Extract the [X, Y] coordinate from the center of the cell holding the provided text.  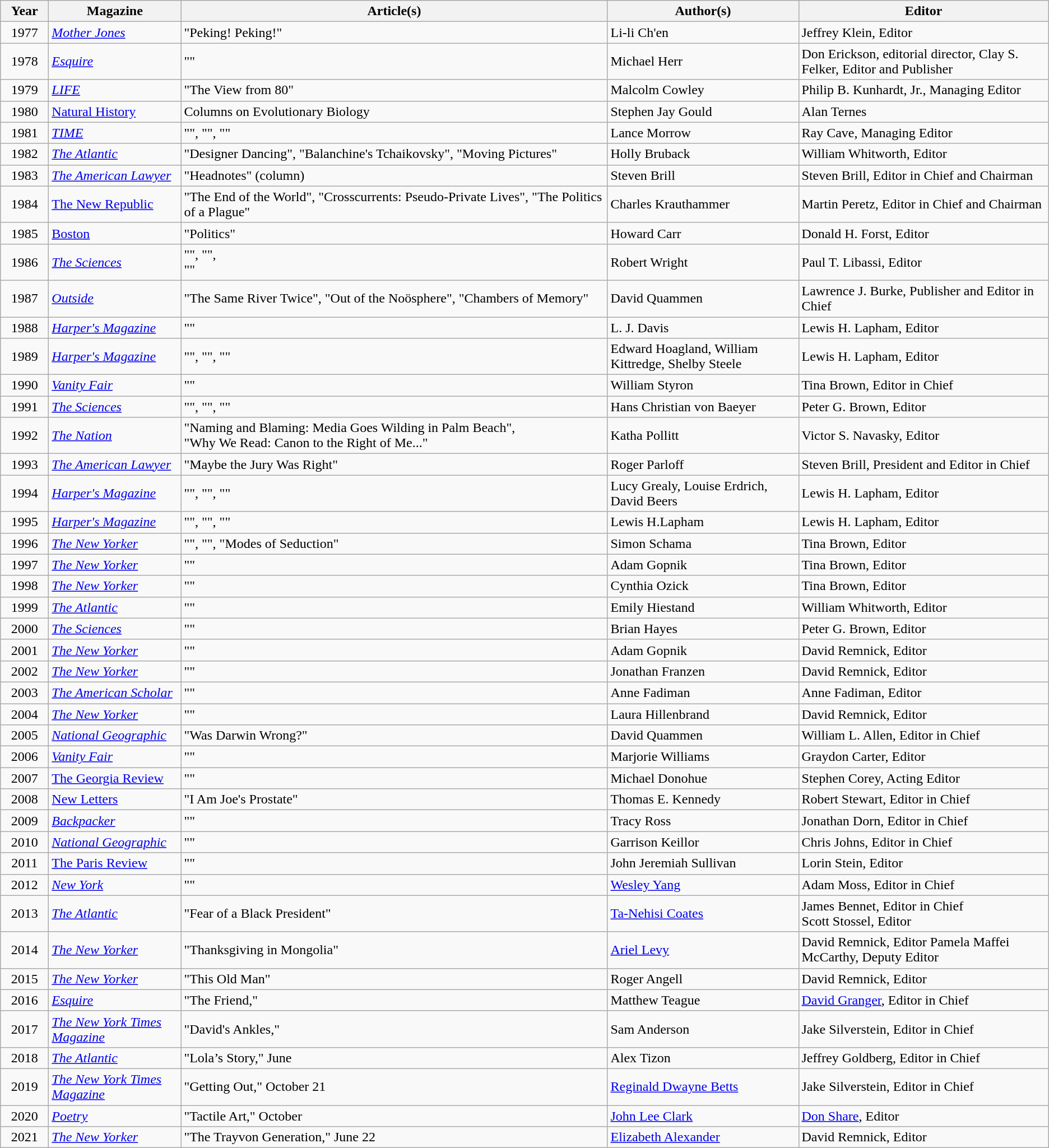
David Granger, Editor in Chief [923, 1000]
Reginald Dwayne Betts [703, 1087]
Cynthia Ozick [703, 586]
Hans Christian von Baeyer [703, 407]
2003 [25, 692]
Natural History [115, 111]
"Tactile Art," October [394, 1116]
Alex Tizon [703, 1058]
Jonathan Dorn, Editor in Chief [923, 821]
1977 [25, 32]
"Peking! Peking!" [394, 32]
"Fear of a Black President" [394, 913]
David Remnick, Editor Pamela Maffei McCarthy, Deputy Editor [923, 950]
Sam Anderson [703, 1029]
1979 [25, 90]
"The End of the World", "Crosscurrents: Pseudo-Private Lives", "The Politics of a Plague" [394, 204]
The Paris Review [115, 863]
Ta-Nehisi Coates [703, 913]
Michael Donohue [703, 778]
Paul T. Libassi, Editor [923, 262]
2010 [25, 842]
"I Am Joe's Prostate" [394, 800]
2005 [25, 736]
2021 [25, 1137]
Martin Peretz, Editor in Chief and Chairman [923, 204]
1993 [25, 464]
2017 [25, 1029]
"The Trayvon Generation," June 22 [394, 1137]
"Was Darwin Wrong?" [394, 736]
1987 [25, 298]
2011 [25, 863]
Author(s) [703, 11]
Don Share, Editor [923, 1116]
Year [25, 11]
Donald H. Forst, Editor [923, 233]
Simon Schama [703, 543]
The American Scholar [115, 692]
2019 [25, 1087]
The New Republic [115, 204]
1996 [25, 543]
2001 [25, 650]
Chris Johns, Editor in Chief [923, 842]
2018 [25, 1058]
Graydon Carter, Editor [923, 757]
1978 [25, 62]
Roger Angell [703, 979]
1994 [25, 493]
1991 [25, 407]
Backpacker [115, 821]
The Georgia Review [115, 778]
Stephen Jay Gould [703, 111]
1980 [25, 111]
L. J. Davis [703, 328]
Alan Ternes [923, 111]
Steven Brill, Editor in Chief and Chairman [923, 175]
Charles Krauthammer [703, 204]
1999 [25, 607]
"Getting Out," October 21 [394, 1087]
2012 [25, 885]
Malcolm Cowley [703, 90]
1981 [25, 133]
Ray Cave, Managing Editor [923, 133]
William Styron [703, 385]
Editor [923, 11]
Michael Herr [703, 62]
"Naming and Blaming: Media Goes Wilding in Palm Beach", "Why We Read: Canon to the Right of Me..." [394, 436]
Edward Hoagland, William Kittredge, Shelby Steele [703, 356]
2008 [25, 800]
1992 [25, 436]
1988 [25, 328]
LIFE [115, 90]
The Nation [115, 436]
Katha Pollitt [703, 436]
Anne Fadiman, Editor [923, 692]
2004 [25, 714]
Poetry [115, 1116]
1998 [25, 586]
Adam Moss, Editor in Chief [923, 885]
"The Friend," [394, 1000]
Tracy Ross [703, 821]
1986 [25, 262]
"The Same River Twice", "Out of the Noösphere", "Chambers of Memory" [394, 298]
Lewis H.Lapham [703, 522]
2013 [25, 913]
Stephen Corey, Acting Editor [923, 778]
Lance Morrow [703, 133]
Columns on Evolutionary Biology [394, 111]
Magazine [115, 11]
Robert Stewart, Editor in Chief [923, 800]
2000 [25, 629]
Matthew Teague [703, 1000]
Wesley Yang [703, 885]
Article(s) [394, 11]
New Letters [115, 800]
1990 [25, 385]
Marjorie Williams [703, 757]
2014 [25, 950]
"The View from 80" [394, 90]
Garrison Keillor [703, 842]
Ariel Levy [703, 950]
Emily Hiestand [703, 607]
John Jeremiah Sullivan [703, 863]
Boston [115, 233]
Lorin Stein, Editor [923, 863]
2015 [25, 979]
1983 [25, 175]
Steven Brill, President and Editor in Chief [923, 464]
James Bennet, Editor in ChiefScott Stossel, Editor [923, 913]
TIME [115, 133]
"Lola’s Story," June [394, 1058]
2009 [25, 821]
1997 [25, 565]
1984 [25, 204]
Roger Parloff [703, 464]
Jonathan Franzen [703, 671]
1982 [25, 154]
Holly Bruback [703, 154]
2006 [25, 757]
"Thanksgiving in Mongolia" [394, 950]
Lucy Grealy, Louise Erdrich, David Beers [703, 493]
"Maybe the Jury Was Right" [394, 464]
Anne Fadiman [703, 692]
Jeffrey Klein, Editor [923, 32]
1989 [25, 356]
"Designer Dancing", "Balanchine's Tchaikovsky", "Moving Pictures" [394, 154]
Mother Jones [115, 32]
Lawrence J. Burke, Publisher and Editor in Chief [923, 298]
Howard Carr [703, 233]
2020 [25, 1116]
New York [115, 885]
1995 [25, 522]
Elizabeth Alexander [703, 1137]
2016 [25, 1000]
"David's Ankles," [394, 1029]
Laura Hillenbrand [703, 714]
John Lee Clark [703, 1116]
"This Old Man" [394, 979]
Robert Wright [703, 262]
Steven Brill [703, 175]
Victor S. Navasky, Editor [923, 436]
2007 [25, 778]
Philip B. Kunhardt, Jr., Managing Editor [923, 90]
Don Erickson, editorial director, Clay S. Felker, Editor and Publisher [923, 62]
1985 [25, 233]
Tina Brown, Editor in Chief [923, 385]
Jeffrey Goldberg, Editor in Chief [923, 1058]
"", "", "Modes of Seduction" [394, 543]
"Headnotes" (column) [394, 175]
2002 [25, 671]
William L. Allen, Editor in Chief [923, 736]
"Politics" [394, 233]
Li-li Ch'en [703, 32]
Outside [115, 298]
Brian Hayes [703, 629]
Thomas E. Kennedy [703, 800]
